Find where the given text appears and provide that cell's center as [x, y] coordinate. 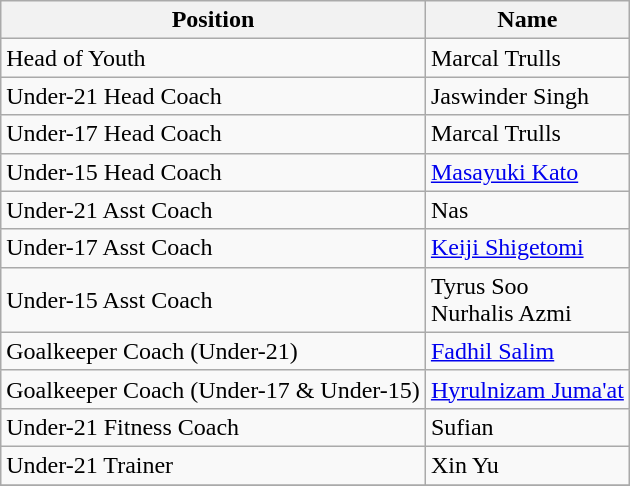
Goalkeeper Coach (Under-21) [214, 351]
Position [214, 20]
Tyrus Soo Nurhalis Azmi [527, 300]
Jaswinder Singh [527, 96]
Head of Youth [214, 58]
Under-15 Asst Coach [214, 300]
Goalkeeper Coach (Under-17 & Under-15) [214, 389]
Hyrulnizam Juma'at [527, 389]
Under-15 Head Coach [214, 172]
Xin Yu [527, 465]
Under-21 Trainer [214, 465]
Sufian [527, 427]
Nas [527, 210]
Keiji Shigetomi [527, 248]
Under-17 Head Coach [214, 134]
Name [527, 20]
Under-17 Asst Coach [214, 248]
Under-21 Head Coach [214, 96]
Fadhil Salim [527, 351]
Under-21 Fitness Coach [214, 427]
Masayuki Kato [527, 172]
Under-21 Asst Coach [214, 210]
